Output the [x, y] coordinate of the center of the cell containing the given text.  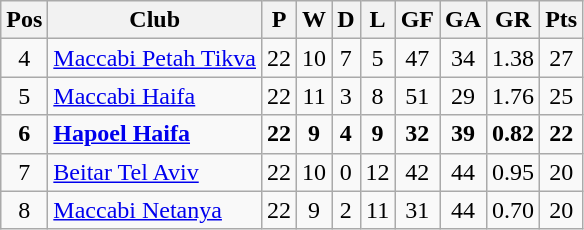
Club [155, 20]
42 [417, 172]
L [378, 20]
GF [417, 20]
12 [378, 172]
Pos [24, 20]
Maccabi Netanya [155, 210]
29 [464, 96]
39 [464, 134]
34 [464, 58]
GA [464, 20]
W [314, 20]
D [346, 20]
Hapoel Haifa [155, 134]
GR [514, 20]
1.76 [514, 96]
Maccabi Petah Tikva [155, 58]
Pts [562, 20]
P [280, 20]
Maccabi Haifa [155, 96]
2 [346, 210]
1.38 [514, 58]
25 [562, 96]
31 [417, 210]
Beitar Tel Aviv [155, 172]
0.82 [514, 134]
51 [417, 96]
6 [24, 134]
0 [346, 172]
47 [417, 58]
0.70 [514, 210]
27 [562, 58]
0.95 [514, 172]
32 [417, 134]
3 [346, 96]
